Detect which cell encompasses the target text, then output its [X, Y] center coordinate. 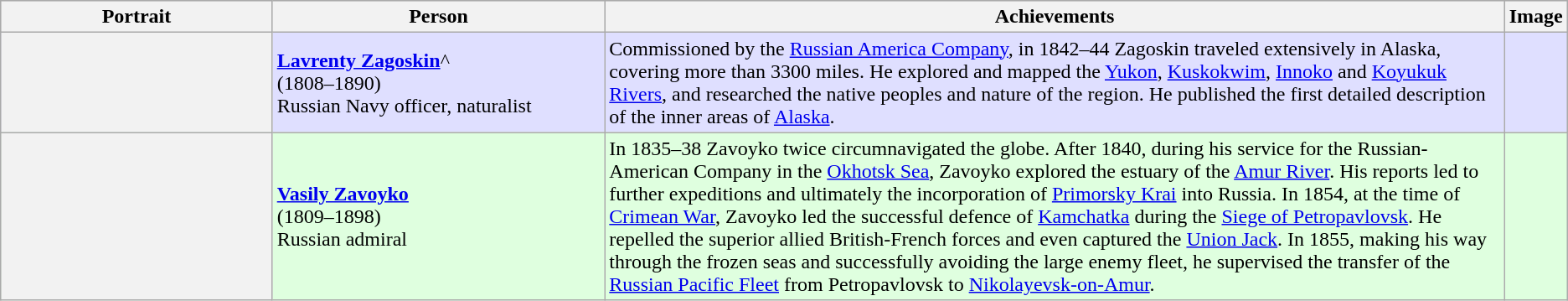
Achievements [1055, 17]
Person [439, 17]
Portrait [137, 17]
Vasily Zavoyko (1809–1898)Russian admiral [439, 216]
Image [1536, 17]
Lavrenty Zagoskin^(1808–1890)Russian Navy officer, naturalist [439, 82]
